Locate the cell with the specified text and output its [X, Y] center coordinate. 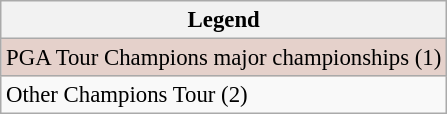
Legend [224, 20]
Other Champions Tour (2) [224, 95]
PGA Tour Champions major championships (1) [224, 58]
